Identify which cell holds the provided text, then report its [X, Y] central coordinate. 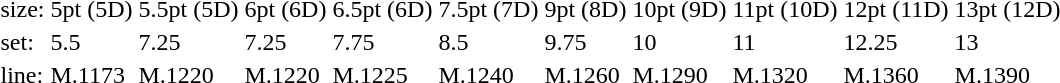
7.75 [382, 42]
8.5 [488, 42]
11 [785, 42]
5.5 [92, 42]
9.75 [586, 42]
12.25 [896, 42]
10 [680, 42]
